Search for the cell housing the specified text and yield its (X, Y) center coordinate. 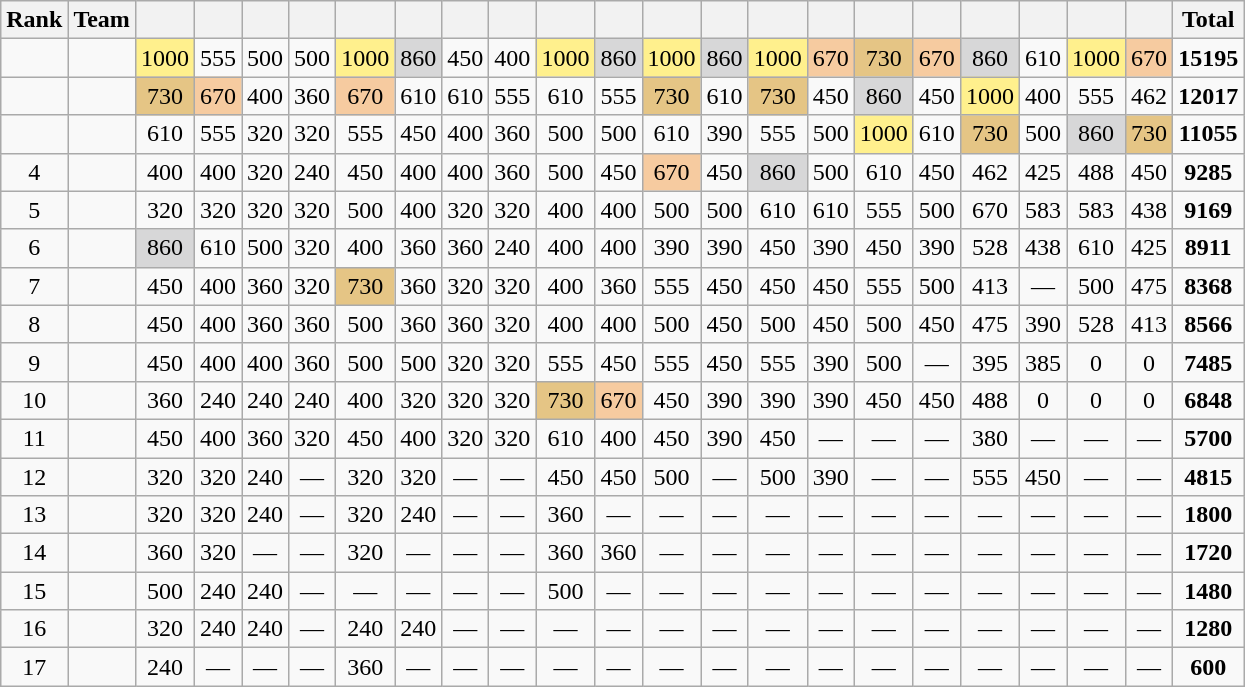
4 (34, 172)
1800 (1208, 515)
380 (990, 438)
12 (34, 477)
15 (34, 591)
16 (34, 629)
600 (1208, 667)
4815 (1208, 477)
5700 (1208, 438)
11055 (1208, 134)
8566 (1208, 324)
1280 (1208, 629)
9285 (1208, 172)
Team (102, 20)
14 (34, 553)
12017 (1208, 96)
15195 (1208, 58)
385 (1042, 362)
10 (34, 400)
1720 (1208, 553)
1480 (1208, 591)
8368 (1208, 286)
7485 (1208, 362)
9 (34, 362)
5 (34, 210)
17 (34, 667)
7 (34, 286)
9169 (1208, 210)
13 (34, 515)
8 (34, 324)
6848 (1208, 400)
Rank (34, 20)
8911 (1208, 248)
6 (34, 248)
11 (34, 438)
Total (1208, 20)
395 (990, 362)
